Find where the given text appears and provide that cell's center as [X, Y] coordinate. 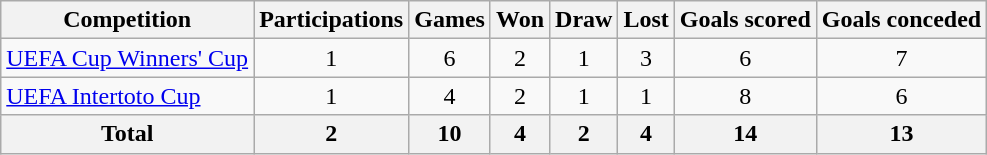
UEFA Cup Winners' Cup [128, 58]
Goals conceded [901, 20]
Participations [332, 20]
Games [450, 20]
3 [646, 58]
Won [520, 20]
Total [128, 134]
7 [901, 58]
8 [745, 96]
13 [901, 134]
14 [745, 134]
Draw [584, 20]
UEFA Intertoto Cup [128, 96]
10 [450, 134]
Competition [128, 20]
Goals scored [745, 20]
Lost [646, 20]
